Locate the cell with the specified text and output its (x, y) center coordinate. 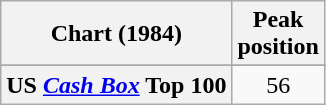
56 (278, 85)
Chart (1984) (116, 34)
US Cash Box Top 100 (116, 85)
Peakposition (278, 34)
